Scan for the cell matching the given text and deliver its (x, y) coordinate at center. 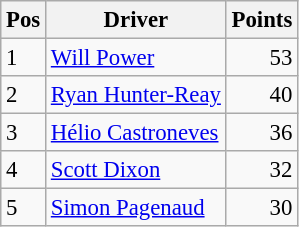
Will Power (136, 58)
Driver (136, 20)
Simon Pagenaud (136, 208)
Points (262, 20)
Pos (24, 20)
4 (24, 170)
Ryan Hunter-Reay (136, 95)
53 (262, 58)
2 (24, 95)
36 (262, 133)
5 (24, 208)
30 (262, 208)
3 (24, 133)
1 (24, 58)
40 (262, 95)
Scott Dixon (136, 170)
Hélio Castroneves (136, 133)
32 (262, 170)
